Return the (X, Y) coordinate for the center point of the cell that contains the specified text.  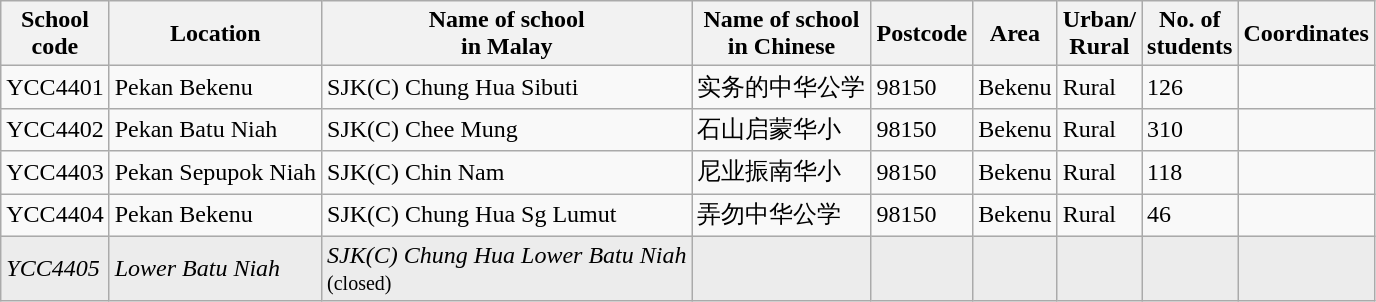
实务的中华公学 (782, 88)
YCC4405 (55, 268)
SJK(C) Chung Hua Lower Batu Niah(closed) (507, 268)
YCC4404 (55, 216)
SJK(C) Chin Nam (507, 172)
No. ofstudents (1190, 34)
YCC4402 (55, 130)
YCC4401 (55, 88)
310 (1190, 130)
Name of schoolin Malay (507, 34)
126 (1190, 88)
Schoolcode (55, 34)
Location (215, 34)
Name of schoolin Chinese (782, 34)
SJK(C) Chung Hua Sg Lumut (507, 216)
SJK(C) Chee Mung (507, 130)
YCC4403 (55, 172)
Pekan Sepupok Niah (215, 172)
Area (1015, 34)
石山启蒙华小 (782, 130)
Coordinates (1306, 34)
弄勿中华公学 (782, 216)
46 (1190, 216)
Postcode (922, 34)
尼业振南华小 (782, 172)
118 (1190, 172)
Pekan Batu Niah (215, 130)
SJK(C) Chung Hua Sibuti (507, 88)
Lower Batu Niah (215, 268)
Urban/Rural (1099, 34)
